Find where the given text appears and provide that cell's center as (X, Y) coordinate. 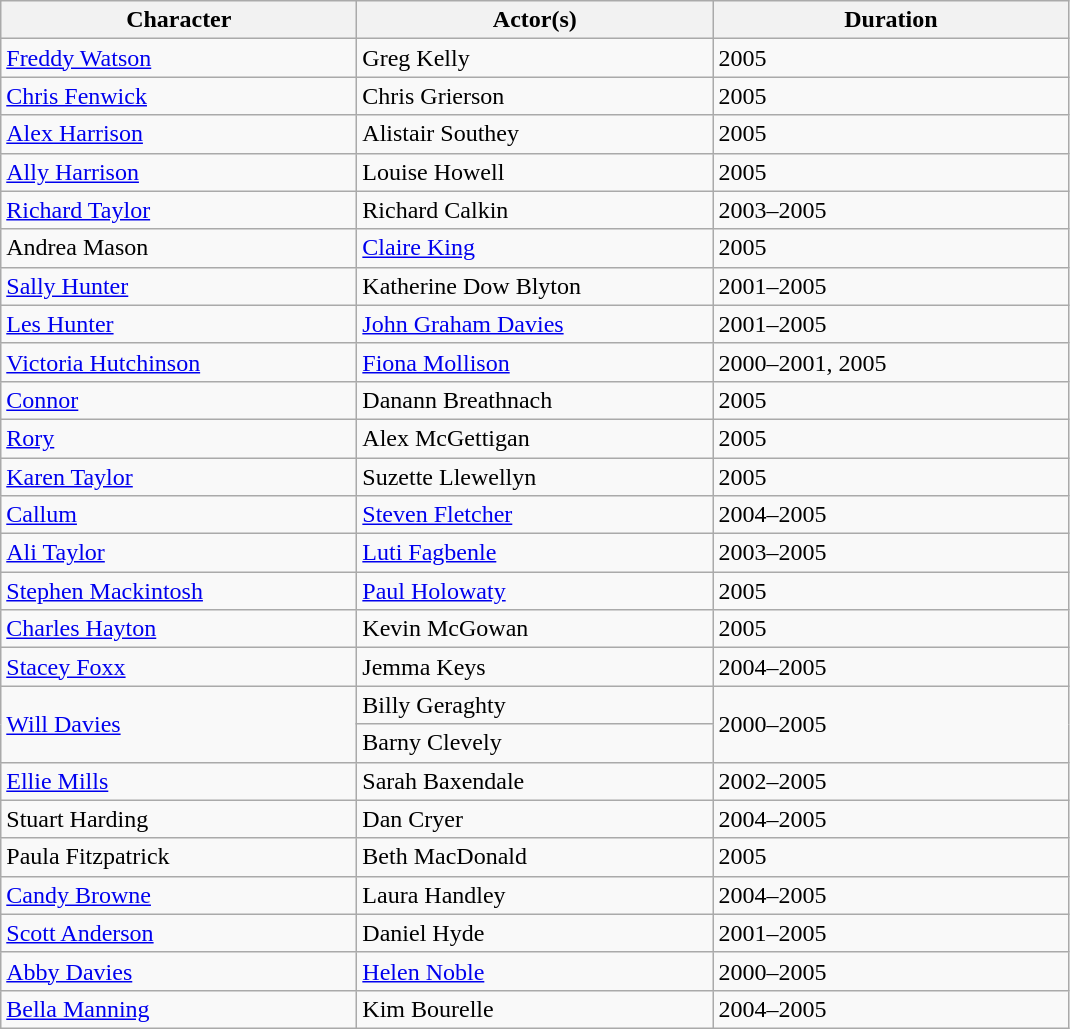
Connor (179, 400)
Kevin McGowan (535, 629)
Sarah Baxendale (535, 781)
Paul Holowaty (535, 591)
Sally Hunter (179, 286)
Claire King (535, 248)
Duration (891, 20)
Ali Taylor (179, 553)
Jemma Keys (535, 667)
Katherine Dow Blyton (535, 286)
Andrea Mason (179, 248)
Stacey Foxx (179, 667)
Freddy Watson (179, 58)
Paula Fitzpatrick (179, 857)
Charles Hayton (179, 629)
Steven Fletcher (535, 515)
Richard Taylor (179, 210)
Will Davies (179, 724)
Stephen Mackintosh (179, 591)
Candy Browne (179, 895)
Chris Grierson (535, 96)
Ellie Mills (179, 781)
Character (179, 20)
2000–2001, 2005 (891, 362)
Greg Kelly (535, 58)
Louise Howell (535, 172)
Kim Bourelle (535, 1009)
Bella Manning (179, 1009)
Billy Geraghty (535, 705)
Fiona Mollison (535, 362)
Suzette Llewellyn (535, 477)
Alex Harrison (179, 134)
John Graham Davies (535, 324)
Helen Noble (535, 971)
Alex McGettigan (535, 438)
Beth MacDonald (535, 857)
Richard Calkin (535, 210)
Abby Davies (179, 971)
Stuart Harding (179, 819)
2002–2005 (891, 781)
Scott Anderson (179, 933)
Victoria Hutchinson (179, 362)
Karen Taylor (179, 477)
Actor(s) (535, 20)
Dan Cryer (535, 819)
Danann Breathnach (535, 400)
Rory (179, 438)
Callum (179, 515)
Daniel Hyde (535, 933)
Barny Clevely (535, 743)
Les Hunter (179, 324)
Luti Fagbenle (535, 553)
Laura Handley (535, 895)
Alistair Southey (535, 134)
Ally Harrison (179, 172)
Chris Fenwick (179, 96)
